Scan for the cell matching the given text and deliver its [x, y] coordinate at center. 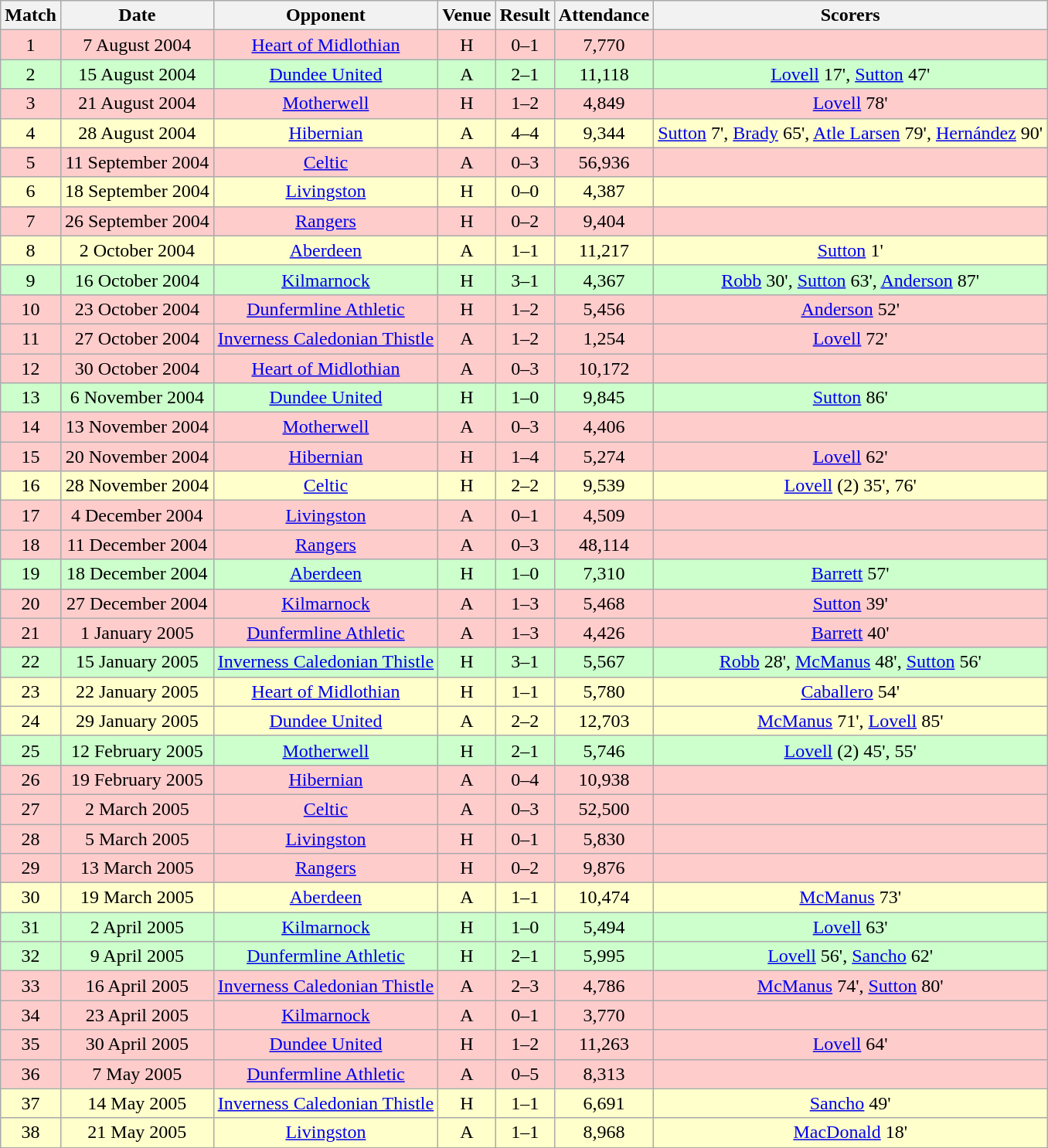
Anderson 52' [850, 309]
27 October 2004 [137, 338]
Date [137, 15]
MacDonald 18' [850, 1133]
56,936 [604, 162]
Sutton 39' [850, 603]
Lovell (2) 35', 76' [850, 486]
12 February 2005 [137, 750]
12 [31, 369]
9 [31, 280]
2 [31, 74]
11,118 [604, 74]
30 October 2004 [137, 369]
15 [31, 457]
Sutton 86' [850, 398]
24 [31, 721]
3 [31, 104]
27 December 2004 [137, 603]
26 September 2004 [137, 221]
13 March 2005 [137, 868]
Attendance [604, 15]
10,474 [604, 898]
11,263 [604, 1044]
29 January 2005 [137, 721]
9,344 [604, 133]
16 April 2005 [137, 986]
8 [31, 250]
23 [31, 691]
6,691 [604, 1103]
Lovell (2) 45', 55' [850, 750]
9 April 2005 [137, 956]
19 [31, 574]
Barrett 57' [850, 574]
8,313 [604, 1074]
3,770 [604, 1015]
36 [31, 1074]
5,494 [604, 927]
27 [31, 809]
13 [31, 398]
23 October 2004 [137, 309]
Robb 28', McManus 48', Sutton 56' [850, 662]
McManus 73' [850, 898]
31 [31, 927]
7 [31, 221]
Venue [467, 15]
5,746 [604, 750]
2 October 2004 [137, 250]
5,830 [604, 838]
5,995 [604, 956]
25 [31, 750]
11,217 [604, 250]
9,404 [604, 221]
52,500 [604, 809]
5,567 [604, 662]
6 [31, 192]
21 [31, 633]
0–4 [525, 779]
18 [31, 545]
10,938 [604, 779]
4 [31, 133]
0–0 [525, 192]
18 December 2004 [137, 574]
4,509 [604, 515]
7 August 2004 [137, 45]
48,114 [604, 545]
16 [31, 486]
5 [31, 162]
4,387 [604, 192]
15 January 2005 [137, 662]
20 November 2004 [137, 457]
Match [31, 15]
28 November 2004 [137, 486]
28 August 2004 [137, 133]
7 May 2005 [137, 1074]
4,406 [604, 427]
22 [31, 662]
4,849 [604, 104]
10 [31, 309]
Scorers [850, 15]
11 [31, 338]
7,770 [604, 45]
23 April 2005 [137, 1015]
McManus 74', Sutton 80' [850, 986]
13 November 2004 [137, 427]
15 August 2004 [137, 74]
4,426 [604, 633]
2 April 2005 [137, 927]
2 March 2005 [137, 809]
1 [31, 45]
22 January 2005 [137, 691]
17 [31, 515]
1 January 2005 [137, 633]
4,367 [604, 280]
5,274 [604, 457]
30 [31, 898]
7,310 [604, 574]
38 [31, 1133]
5 March 2005 [137, 838]
33 [31, 986]
Lovell 64' [850, 1044]
9,539 [604, 486]
0–5 [525, 1074]
19 March 2005 [137, 898]
16 October 2004 [137, 280]
30 April 2005 [137, 1044]
26 [31, 779]
28 [31, 838]
Caballero 54' [850, 691]
Lovell 78' [850, 104]
12,703 [604, 721]
Sutton 7', Brady 65', Atle Larsen 79', Hernández 90' [850, 133]
Barrett 40' [850, 633]
4,786 [604, 986]
10,172 [604, 369]
Result [525, 15]
6 November 2004 [137, 398]
14 May 2005 [137, 1103]
Sancho 49' [850, 1103]
11 September 2004 [137, 162]
Lovell 17', Sutton 47' [850, 74]
1,254 [604, 338]
5,456 [604, 309]
9,876 [604, 868]
Lovell 56', Sancho 62' [850, 956]
34 [31, 1015]
5,780 [604, 691]
4 December 2004 [137, 515]
37 [31, 1103]
2–3 [525, 986]
11 December 2004 [137, 545]
29 [31, 868]
35 [31, 1044]
14 [31, 427]
Robb 30', Sutton 63', Anderson 87' [850, 280]
8,968 [604, 1133]
1–4 [525, 457]
32 [31, 956]
Lovell 72' [850, 338]
9,845 [604, 398]
21 August 2004 [137, 104]
Lovell 62' [850, 457]
Opponent [326, 15]
21 May 2005 [137, 1133]
18 September 2004 [137, 192]
19 February 2005 [137, 779]
Sutton 1' [850, 250]
4–4 [525, 133]
5,468 [604, 603]
20 [31, 603]
Lovell 63' [850, 927]
McManus 71', Lovell 85' [850, 721]
